For the text-containing cell, return its midpoint in [X, Y] coordinate format. 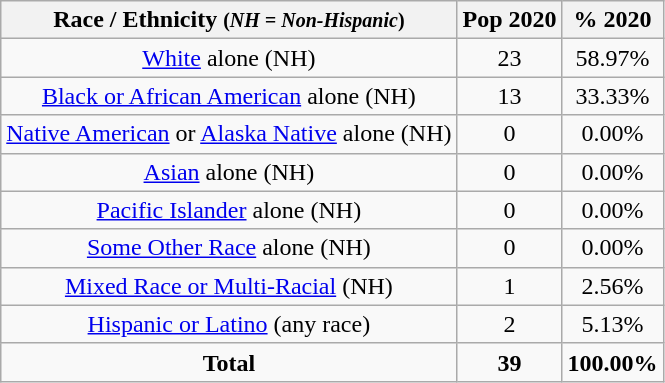
Asian alone (NH) [229, 172]
Pop 2020 [510, 20]
Total [229, 362]
Pacific Islander alone (NH) [229, 210]
13 [510, 96]
Some Other Race alone (NH) [229, 248]
58.97% [612, 58]
Black or African American alone (NH) [229, 96]
White alone (NH) [229, 58]
Race / Ethnicity (NH = Non-Hispanic) [229, 20]
5.13% [612, 324]
Native American or Alaska Native alone (NH) [229, 134]
Mixed Race or Multi-Racial (NH) [229, 286]
1 [510, 286]
33.33% [612, 96]
2 [510, 324]
39 [510, 362]
Hispanic or Latino (any race) [229, 324]
% 2020 [612, 20]
23 [510, 58]
100.00% [612, 362]
2.56% [612, 286]
